Search for the cell housing the specified text and yield its [x, y] center coordinate. 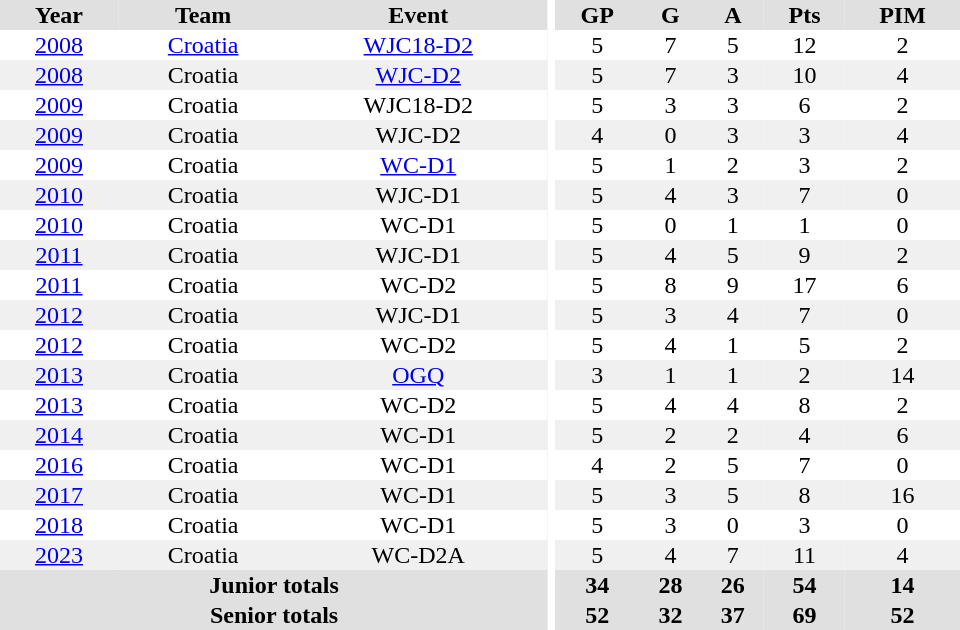
2017 [59, 495]
WC-D2A [418, 555]
Event [418, 15]
28 [670, 585]
2014 [59, 435]
2016 [59, 465]
OGQ [418, 375]
Pts [804, 15]
11 [804, 555]
54 [804, 585]
GP [597, 15]
2018 [59, 525]
34 [597, 585]
37 [733, 615]
PIM [902, 15]
A [733, 15]
12 [804, 45]
10 [804, 75]
17 [804, 285]
26 [733, 585]
32 [670, 615]
Year [59, 15]
Junior totals [274, 585]
Senior totals [274, 615]
2023 [59, 555]
Team [203, 15]
G [670, 15]
69 [804, 615]
16 [902, 495]
